Extract the [x, y] coordinate from the center of the cell holding the provided text.  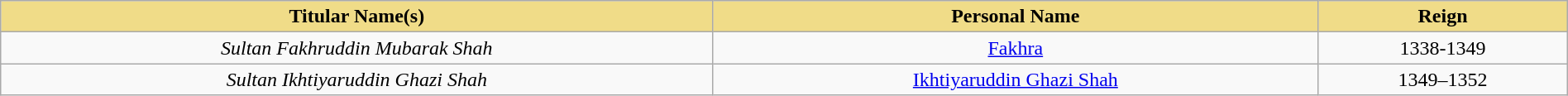
Sultan Ikhtiyaruddin Ghazi Shah [357, 79]
1349–1352 [1442, 79]
1338-1349 [1442, 48]
Personal Name [1016, 17]
Ikhtiyaruddin Ghazi Shah [1016, 79]
Reign [1442, 17]
Sultan Fakhruddin Mubarak Shah [357, 48]
Fakhra [1016, 48]
Titular Name(s) [357, 17]
